Capture the cell that displays the provided text and extract its [X, Y] central coordinate. 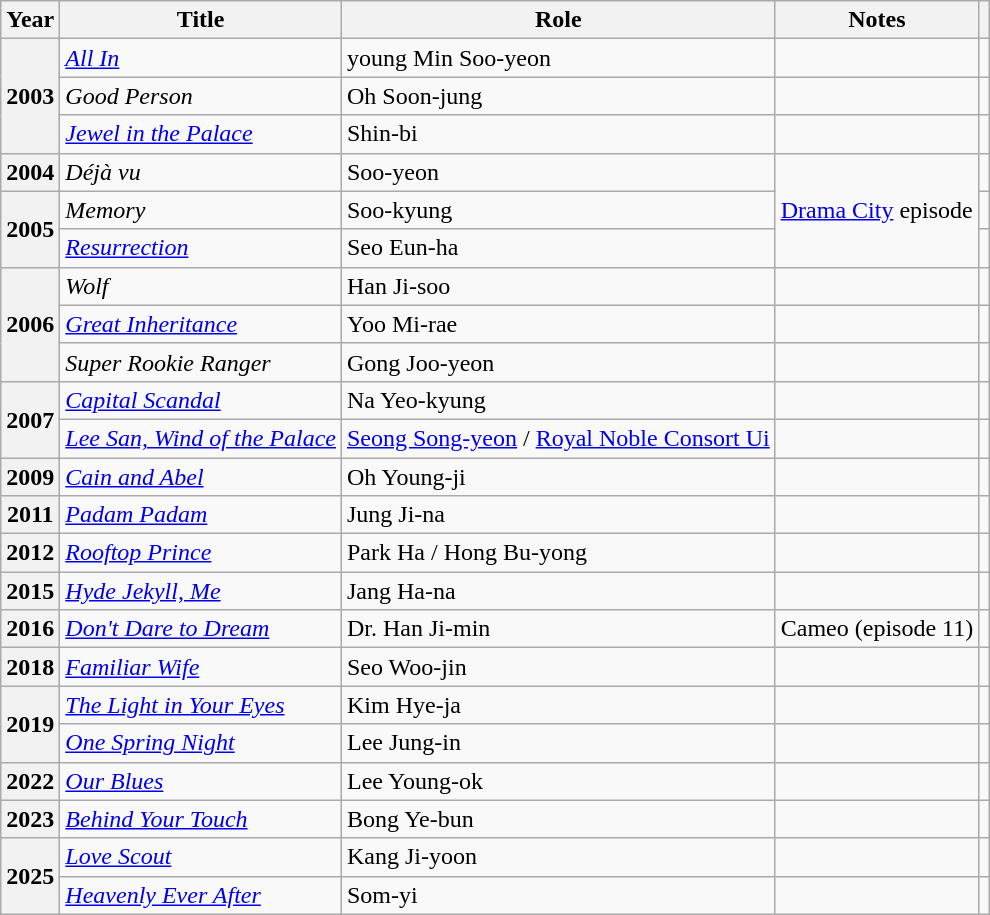
Good Person [201, 96]
Seo Eun-ha [558, 248]
Oh Soon-jung [558, 96]
Title [201, 20]
Oh Young-ji [558, 477]
young Min Soo-yeon [558, 58]
Padam Padam [201, 515]
Kim Hye-ja [558, 705]
Familiar Wife [201, 667]
Déjà vu [201, 172]
All In [201, 58]
2011 [30, 515]
Great Inheritance [201, 324]
Lee Jung-in [558, 743]
Jung Ji-na [558, 515]
Heavenly Ever After [201, 895]
Jang Ha-na [558, 591]
Behind Your Touch [201, 819]
Wolf [201, 286]
Don't Dare to Dream [201, 629]
Han Ji-soo [558, 286]
Yoo Mi-rae [558, 324]
Som-yi [558, 895]
2018 [30, 667]
2019 [30, 724]
2003 [30, 96]
Resurrection [201, 248]
The Light in Your Eyes [201, 705]
Park Ha / Hong Bu-yong [558, 553]
2022 [30, 781]
2006 [30, 324]
Capital Scandal [201, 400]
Jewel in the Palace [201, 134]
Soo-kyung [558, 210]
Drama City episode [876, 210]
Gong Joo-yeon [558, 362]
Soo-yeon [558, 172]
Hyde Jekyll, Me [201, 591]
One Spring Night [201, 743]
2023 [30, 819]
2009 [30, 477]
Lee Young-ok [558, 781]
Our Blues [201, 781]
Shin-bi [558, 134]
2005 [30, 229]
Super Rookie Ranger [201, 362]
2015 [30, 591]
Cain and Abel [201, 477]
Na Yeo-kyung [558, 400]
2012 [30, 553]
Kang Ji-yoon [558, 857]
Lee San, Wind of the Palace [201, 438]
Dr. Han Ji-min [558, 629]
Memory [201, 210]
Bong Ye-bun [558, 819]
2025 [30, 876]
Seong Song-yeon / Royal Noble Consort Ui [558, 438]
Love Scout [201, 857]
Seo Woo-jin [558, 667]
Cameo (episode 11) [876, 629]
2016 [30, 629]
Rooftop Prince [201, 553]
Notes [876, 20]
2004 [30, 172]
2007 [30, 419]
Role [558, 20]
Year [30, 20]
